Find where the given text appears and provide that cell's center as [X, Y] coordinate. 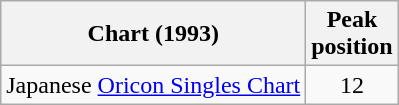
Peakposition [352, 34]
Chart (1993) [154, 34]
12 [352, 85]
Japanese Oricon Singles Chart [154, 85]
